Identify which cell holds the provided text, then report its [x, y] central coordinate. 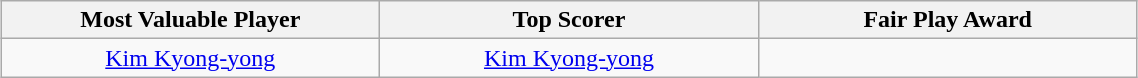
Fair Play Award [948, 20]
Top Scorer [570, 20]
Most Valuable Player [190, 20]
